Find where the given text appears and provide that cell's center as (x, y) coordinate. 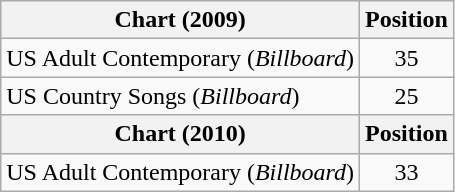
35 (407, 58)
25 (407, 96)
US Country Songs (Billboard) (180, 96)
Chart (2010) (180, 134)
33 (407, 172)
Chart (2009) (180, 20)
